Identify which cell holds the provided text, then report its (x, y) central coordinate. 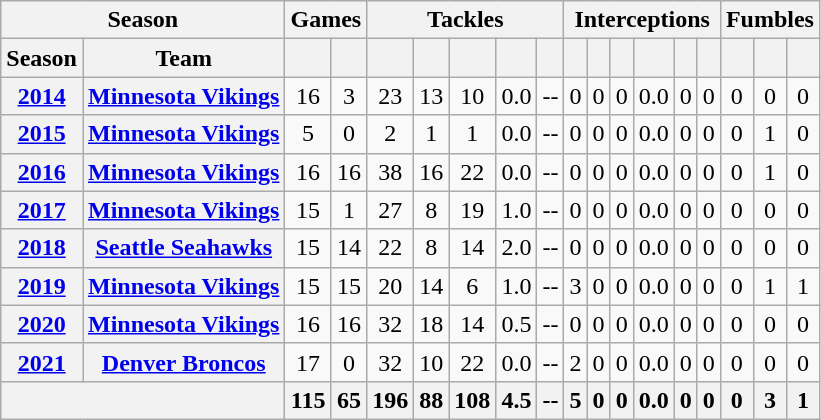
17 (308, 362)
115 (308, 400)
2016 (42, 172)
2020 (42, 324)
23 (390, 96)
2021 (42, 362)
4.5 (516, 400)
2017 (42, 210)
2019 (42, 286)
19 (472, 210)
2.0 (516, 248)
65 (348, 400)
38 (390, 172)
0.5 (516, 324)
196 (390, 400)
108 (472, 400)
20 (390, 286)
Games (326, 20)
Fumbles (770, 20)
Interceptions (642, 20)
Seattle Seahawks (183, 248)
Tackles (466, 20)
2018 (42, 248)
Team (183, 58)
13 (432, 96)
2014 (42, 96)
2015 (42, 134)
27 (390, 210)
88 (432, 400)
18 (432, 324)
Denver Broncos (183, 362)
6 (472, 286)
